Output the (X, Y) coordinate of the center of the cell containing the given text.  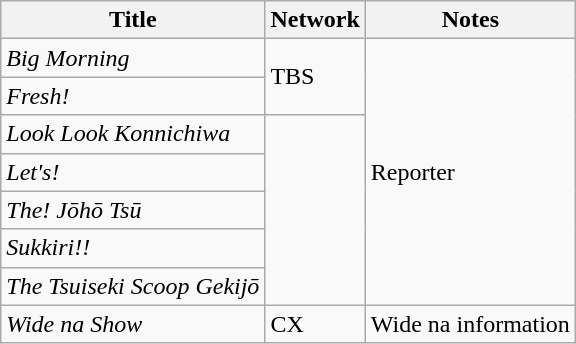
Fresh! (133, 96)
The! Jōhō Tsū (133, 210)
TBS (315, 77)
CX (315, 324)
Title (133, 20)
Notes (470, 20)
Wide na information (470, 324)
Wide na Show (133, 324)
Big Morning (133, 58)
The Tsuiseki Scoop Gekijō (133, 286)
Reporter (470, 172)
Network (315, 20)
Sukkiri!! (133, 248)
Let's! (133, 172)
Look Look Konnichiwa (133, 134)
